Return the (X, Y) coordinate for the center point of the cell that contains the specified text.  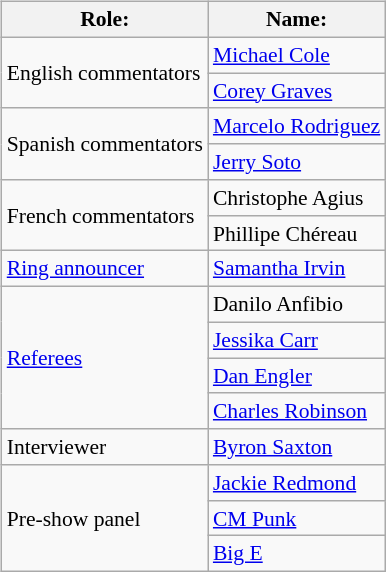
Big E (296, 554)
English commentators (105, 72)
Corey Graves (296, 91)
CM Punk (296, 518)
Phillipe Chéreau (296, 233)
Byron Saxton (296, 447)
Jackie Redmond (296, 483)
Dan Engler (296, 376)
Name: (296, 20)
Referees (105, 358)
Ring announcer (105, 269)
Christophe Agius (296, 198)
Role: (105, 20)
Interviewer (105, 447)
Charles Robinson (296, 411)
Pre-show panel (105, 518)
Samantha Irvin (296, 269)
Michael Cole (296, 55)
Marcelo Rodriguez (296, 126)
Danilo Anfibio (296, 305)
Spanish commentators (105, 144)
French commentators (105, 216)
Jerry Soto (296, 162)
Jessika Carr (296, 340)
